Identify which cell holds the provided text, then report its (x, y) central coordinate. 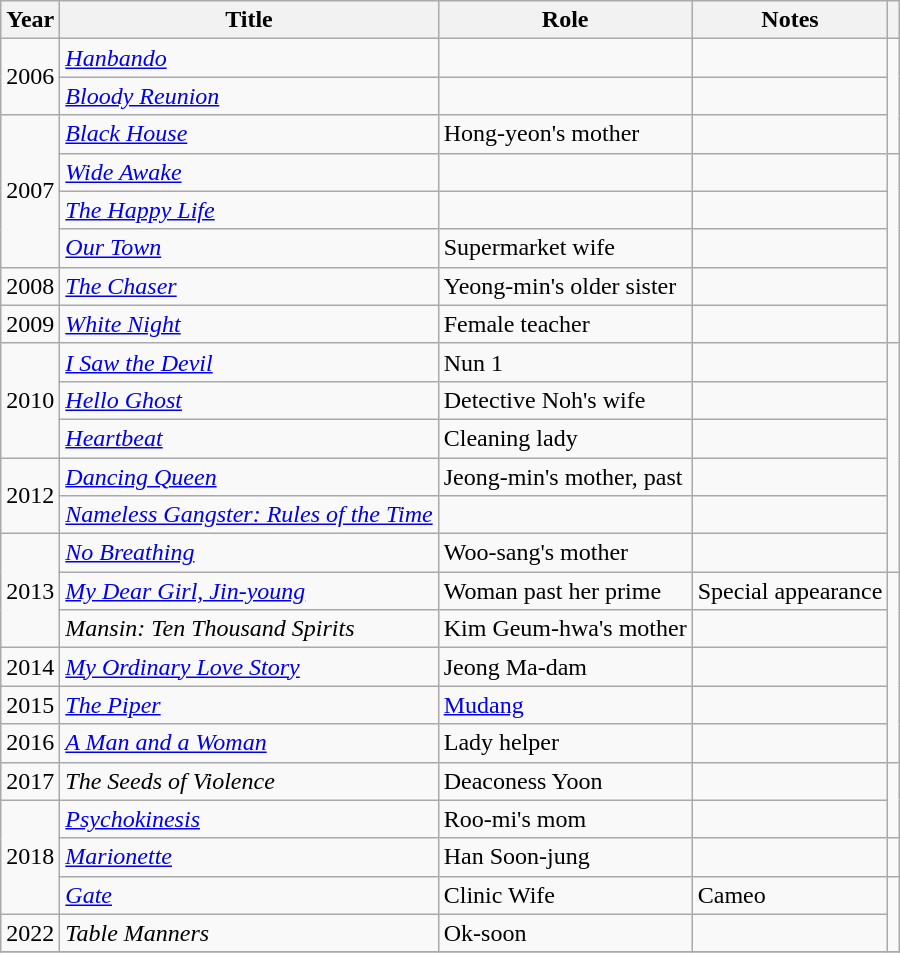
2016 (30, 743)
Cameo (790, 895)
Lady helper (565, 743)
2010 (30, 400)
Ok-soon (565, 933)
Roo-mi's mom (565, 819)
2017 (30, 781)
Kim Geum-hwa's mother (565, 629)
Nameless Gangster: Rules of the Time (249, 515)
2012 (30, 496)
Year (30, 20)
Table Manners (249, 933)
Woo-sang's mother (565, 553)
A Man and a Woman (249, 743)
Special appearance (790, 591)
Psychokinesis (249, 819)
2022 (30, 933)
Black House (249, 134)
Han Soon-jung (565, 857)
Bloody Reunion (249, 96)
Jeong Ma-dam (565, 667)
Title (249, 20)
The Happy Life (249, 210)
My Ordinary Love Story (249, 667)
Role (565, 20)
Yeong-min's older sister (565, 286)
2009 (30, 324)
Clinic Wife (565, 895)
Detective Noh's wife (565, 400)
Heartbeat (249, 438)
2007 (30, 191)
Mudang (565, 705)
Hong-yeon's mother (565, 134)
2008 (30, 286)
Deaconess Yoon (565, 781)
Notes (790, 20)
Dancing Queen (249, 477)
2018 (30, 857)
The Chaser (249, 286)
Gate (249, 895)
I Saw the Devil (249, 362)
Our Town (249, 248)
The Seeds of Violence (249, 781)
Nun 1 (565, 362)
Supermarket wife (565, 248)
The Piper (249, 705)
2013 (30, 591)
Cleaning lady (565, 438)
Jeong-min's mother, past (565, 477)
My Dear Girl, Jin-young (249, 591)
White Night (249, 324)
Woman past her prime (565, 591)
Hanbando (249, 58)
Female teacher (565, 324)
2014 (30, 667)
Mansin: Ten Thousand Spirits (249, 629)
Marionette (249, 857)
2015 (30, 705)
2006 (30, 77)
No Breathing (249, 553)
Hello Ghost (249, 400)
Wide Awake (249, 172)
